Locate the cell with the specified text and output its [x, y] center coordinate. 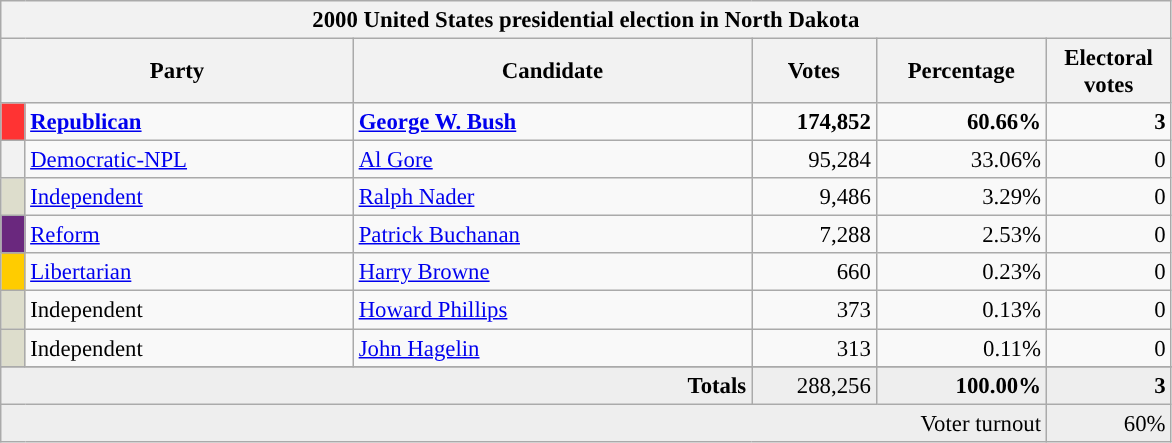
Candidate [552, 72]
9,486 [814, 197]
2.53% [961, 235]
2000 United States presidential election in North Dakota [586, 20]
Democratic-NPL [189, 160]
Party [178, 72]
Libertarian [189, 273]
313 [814, 348]
3.29% [961, 197]
Reform [189, 235]
Patrick Buchanan [552, 235]
95,284 [814, 160]
60.66% [961, 122]
Percentage [961, 72]
Voter turnout [524, 423]
660 [814, 273]
Votes [814, 72]
John Hagelin [552, 348]
100.00% [961, 385]
Republican [189, 122]
0.13% [961, 310]
7,288 [814, 235]
Howard Phillips [552, 310]
Ralph Nader [552, 197]
174,852 [814, 122]
33.06% [961, 160]
Totals [376, 385]
Harry Browne [552, 273]
0.11% [961, 348]
0.23% [961, 273]
373 [814, 310]
Al Gore [552, 160]
60% [1108, 423]
288,256 [814, 385]
Electoral votes [1108, 72]
George W. Bush [552, 122]
